Return the (X, Y) coordinate for the center point of the cell that contains the specified text.  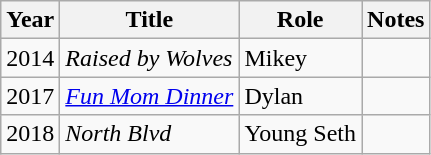
Mikey (300, 58)
Notes (396, 20)
Young Seth (300, 134)
2017 (30, 96)
North Blvd (150, 134)
Dylan (300, 96)
Raised by Wolves (150, 58)
Title (150, 20)
Fun Mom Dinner (150, 96)
2014 (30, 58)
Year (30, 20)
2018 (30, 134)
Role (300, 20)
